Detect which cell encompasses the target text, then output its [x, y] center coordinate. 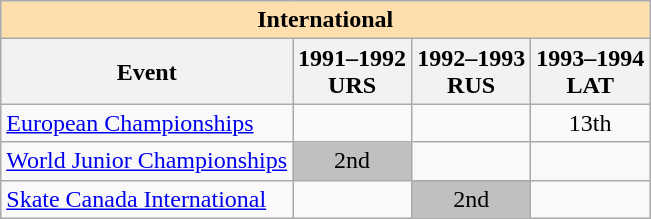
European Championships [147, 123]
13th [590, 123]
International [326, 20]
World Junior Championships [147, 161]
1992–1993 RUS [472, 72]
Skate Canada International [147, 199]
1991–1992 URS [352, 72]
Event [147, 72]
1993–1994 LAT [590, 72]
